Pinpoint the cell where the given text exists, returning its [X, Y] midpoint coordinate. 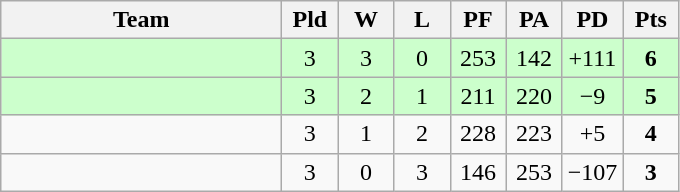
228 [478, 134]
PD [592, 20]
Pld [310, 20]
6 [651, 58]
+5 [592, 134]
Pts [651, 20]
PA [534, 20]
211 [478, 96]
146 [478, 172]
220 [534, 96]
PF [478, 20]
L [422, 20]
142 [534, 58]
−107 [592, 172]
+111 [592, 58]
223 [534, 134]
W [366, 20]
4 [651, 134]
−9 [592, 96]
5 [651, 96]
Team [142, 20]
